Determine the (X, Y) coordinate at the center of the cell enclosing the given text.  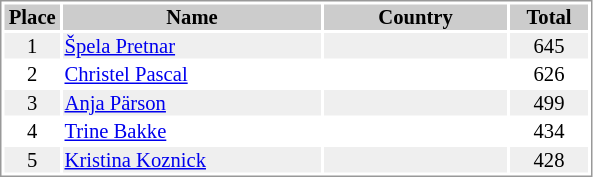
Kristina Koznick (192, 160)
Anja Pärson (192, 103)
Name (192, 17)
Špela Pretnar (192, 46)
4 (32, 131)
5 (32, 160)
626 (549, 75)
1 (32, 46)
499 (549, 103)
Trine Bakke (192, 131)
428 (549, 160)
Total (549, 17)
Country (416, 17)
434 (549, 131)
Christel Pascal (192, 75)
645 (549, 46)
Place (32, 17)
2 (32, 75)
3 (32, 103)
